Search for the cell housing the specified text and yield its [X, Y] center coordinate. 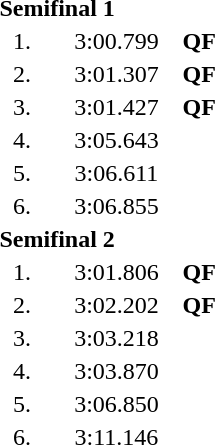
3:06.850 [116, 404]
3:02.202 [116, 305]
3:06.611 [116, 173]
3:05.643 [116, 140]
3:03.218 [116, 338]
3:01.427 [116, 107]
3:03.870 [116, 371]
3:01.307 [116, 74]
3:01.806 [116, 272]
3:06.855 [116, 206]
3:00.799 [116, 41]
